For the text-containing cell, return its midpoint in (X, Y) coordinate format. 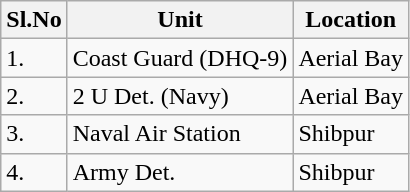
Naval Air Station (180, 134)
2. (34, 96)
Sl.No (34, 20)
2 U Det. (Navy) (180, 96)
Army Det. (180, 172)
Coast Guard (DHQ-9) (180, 58)
3. (34, 134)
Location (351, 20)
Unit (180, 20)
4. (34, 172)
1. (34, 58)
